Determine the (X, Y) coordinate at the center of the cell enclosing the given text.  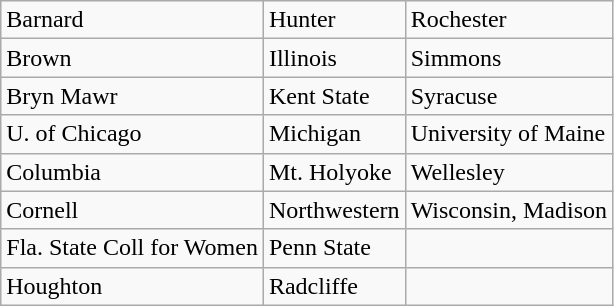
Radcliffe (334, 286)
University of Maine (508, 134)
Brown (132, 58)
Wisconsin, Madison (508, 210)
Kent State (334, 96)
Penn State (334, 248)
Wellesley (508, 172)
Syracuse (508, 96)
Mt. Holyoke (334, 172)
Cornell (132, 210)
Fla. State Coll for Women (132, 248)
Columbia (132, 172)
Rochester (508, 20)
Bryn Mawr (132, 96)
Northwestern (334, 210)
Illinois (334, 58)
Simmons (508, 58)
Houghton (132, 286)
Michigan (334, 134)
Hunter (334, 20)
U. of Chicago (132, 134)
Barnard (132, 20)
